Pinpoint the cell where the given text exists, returning its (x, y) midpoint coordinate. 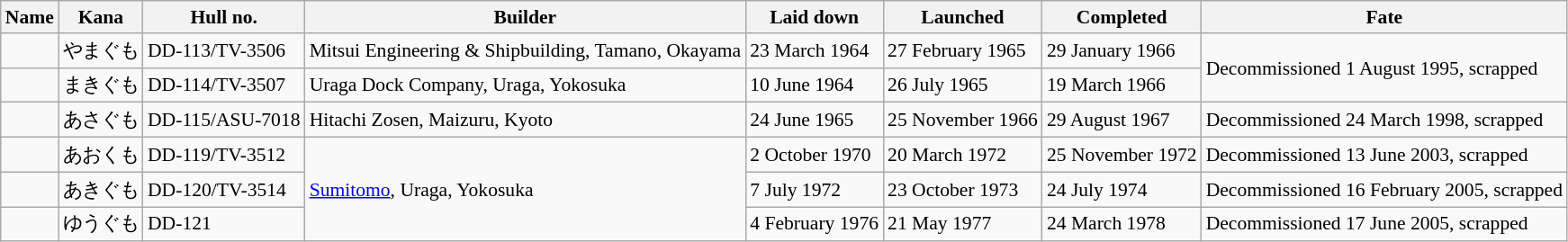
あおくも (101, 155)
あきぐも (101, 189)
Kana (101, 17)
あさぐも (101, 121)
Decommissioned 24 March 1998, scrapped (1384, 121)
25 November 1966 (963, 121)
29 August 1967 (1122, 121)
DD-114/TV-3507 (224, 85)
19 March 1966 (1122, 85)
Uraga Dock Company, Uraga, Yokosuka (526, 85)
23 October 1973 (963, 189)
DD-121 (224, 225)
27 February 1965 (963, 50)
23 March 1964 (814, 50)
Decommissioned 17 June 2005, scrapped (1384, 225)
21 May 1977 (963, 225)
Decommissioned 16 February 2005, scrapped (1384, 189)
DD-120/TV-3514 (224, 189)
24 July 1974 (1122, 189)
24 March 1978 (1122, 225)
2 October 1970 (814, 155)
7 July 1972 (814, 189)
Decommissioned 1 August 1995, scrapped (1384, 68)
Hull no. (224, 17)
26 July 1965 (963, 85)
ゆうぐも (101, 225)
10 June 1964 (814, 85)
20 March 1972 (963, 155)
Mitsui Engineering & Shipbuilding, Tamano, Okayama (526, 50)
Launched (963, 17)
Builder (526, 17)
Sumitomo, Uraga, Yokosuka (526, 190)
DD-115/ASU-7018 (224, 121)
Laid down (814, 17)
Hitachi Zosen, Maizuru, Kyoto (526, 121)
25 November 1972 (1122, 155)
Decommissioned 13 June 2003, scrapped (1384, 155)
Fate (1384, 17)
29 January 1966 (1122, 50)
まきぐも (101, 85)
DD-119/TV-3512 (224, 155)
やまぐも (101, 50)
Name (30, 17)
24 June 1965 (814, 121)
Completed (1122, 17)
4 February 1976 (814, 225)
DD-113/TV-3506 (224, 50)
